Determine the [X, Y] coordinate at the center of the cell enclosing the given text.  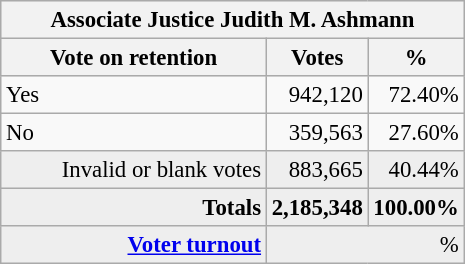
Voter turnout [134, 245]
Yes [134, 95]
100.00% [416, 208]
2,185,348 [317, 208]
Invalid or blank votes [134, 170]
Associate Justice Judith M. Ashmann [232, 20]
Votes [317, 58]
883,665 [317, 170]
40.44% [416, 170]
Totals [134, 208]
72.40% [416, 95]
942,120 [317, 95]
Vote on retention [134, 58]
27.60% [416, 133]
359,563 [317, 133]
No [134, 133]
